For the text-containing cell, return its midpoint in [x, y] coordinate format. 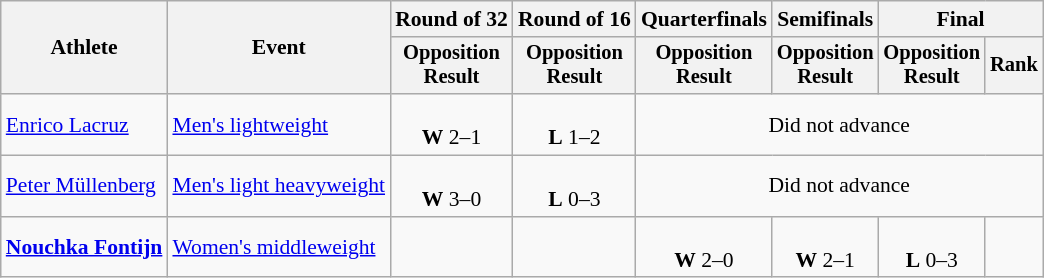
L 1–2 [574, 124]
Athlete [84, 48]
Quarterfinals [704, 19]
Men's light heavyweight [278, 186]
Event [278, 48]
Peter Müllenberg [84, 186]
Round of 32 [452, 19]
Enrico Lacruz [84, 124]
W 3–0 [452, 186]
Final [960, 19]
W 2–0 [704, 248]
Nouchka Fontijn [84, 248]
Round of 16 [574, 19]
Semifinals [826, 19]
Men's lightweight [278, 124]
Rank [1014, 66]
Women's middleweight [278, 248]
